Extract the (X, Y) coordinate from the center of the cell holding the provided text.  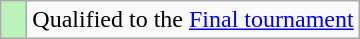
Qualified to the Final tournament (193, 20)
